Capture the cell that displays the provided text and extract its [x, y] central coordinate. 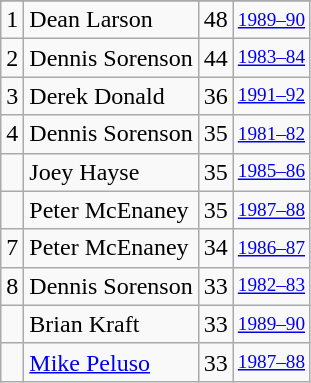
1 [12, 20]
4 [12, 134]
48 [216, 20]
44 [216, 58]
1991–92 [271, 96]
Mike Peluso [111, 362]
Joey Hayse [111, 172]
Dean Larson [111, 20]
Derek Donald [111, 96]
1981–82 [271, 134]
8 [12, 286]
34 [216, 248]
1982–83 [271, 286]
2 [12, 58]
7 [12, 248]
1986–87 [271, 248]
3 [12, 96]
36 [216, 96]
1985–86 [271, 172]
Brian Kraft [111, 324]
1983–84 [271, 58]
